Output the [x, y] coordinate of the center of the cell containing the given text.  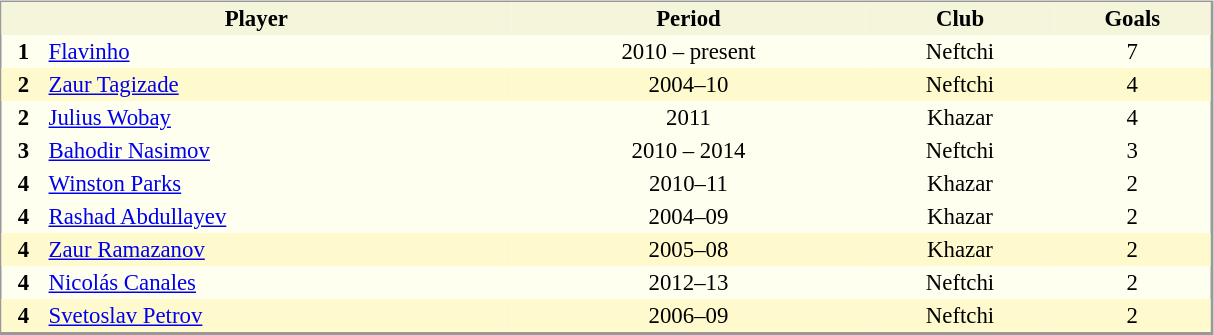
Julius Wobay [278, 118]
2004–09 [688, 216]
Player [257, 18]
Zaur Ramazanov [278, 250]
Period [688, 18]
2005–08 [688, 250]
2010 – 2014 [688, 150]
Goals [1132, 18]
2006–09 [688, 316]
7 [1132, 52]
Rashad Abdullayev [278, 216]
Club [960, 18]
2010–11 [688, 184]
Nicolás Canales [278, 282]
2010 – present [688, 52]
Winston Parks [278, 184]
Svetoslav Petrov [278, 316]
2004–10 [688, 84]
1 [24, 52]
Zaur Tagizade [278, 84]
Bahodir Nasimov [278, 150]
2012–13 [688, 282]
2011 [688, 118]
Flavinho [278, 52]
